Pinpoint the cell where the given text exists, returning its [x, y] midpoint coordinate. 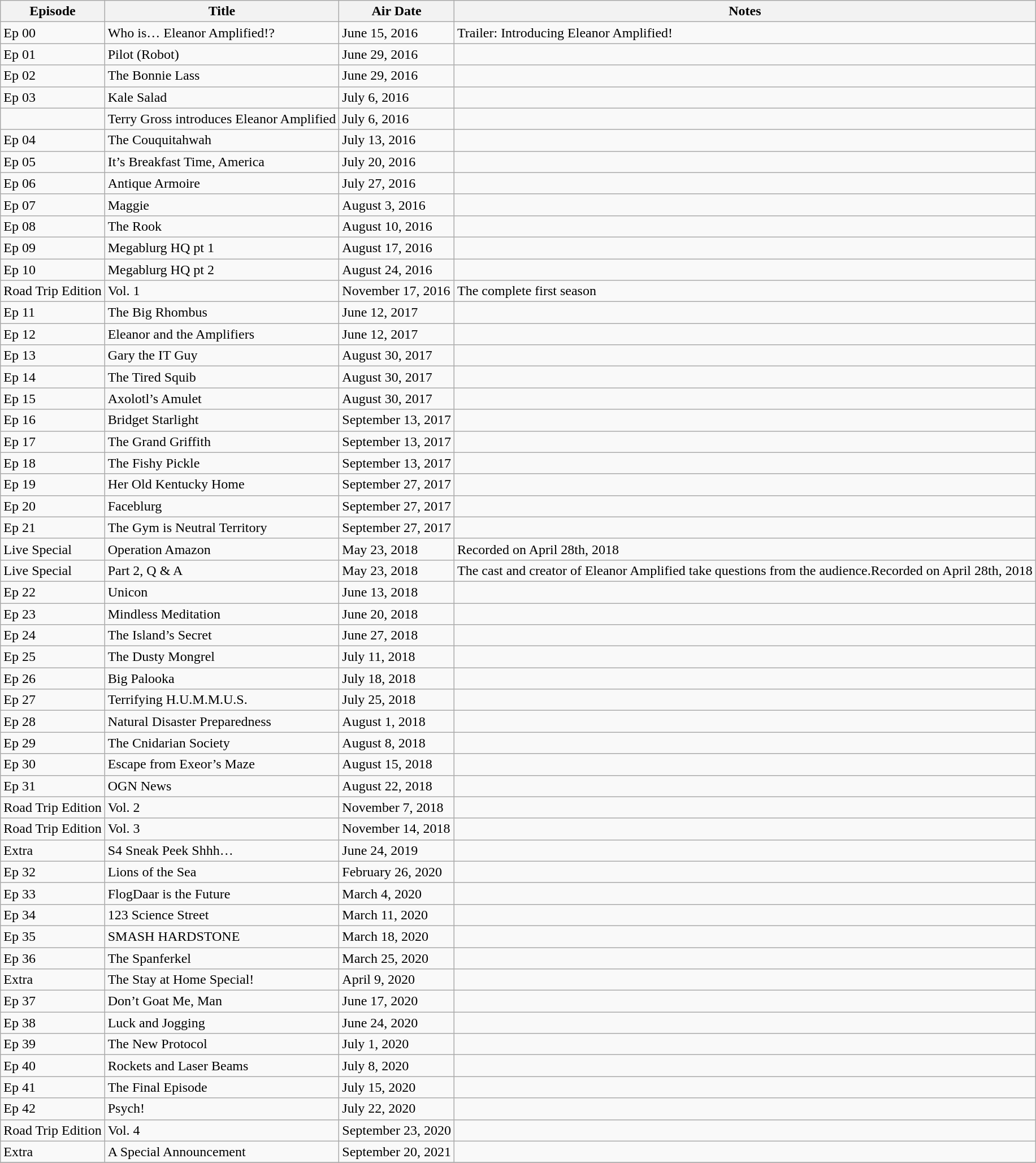
Air Date [397, 11]
Ep 40 [53, 1066]
August 24, 2016 [397, 270]
July 11, 2018 [397, 657]
Ep 11 [53, 313]
Who is… Eleanor Amplified!? [222, 33]
August 8, 2018 [397, 743]
June 24, 2020 [397, 1023]
Ep 04 [53, 140]
Ep 08 [53, 226]
Gary the IT Guy [222, 356]
July 1, 2020 [397, 1044]
March 11, 2020 [397, 915]
July 8, 2020 [397, 1066]
The Island’s Secret [222, 635]
July 13, 2016 [397, 140]
The Cnidarian Society [222, 743]
Luck and Jogging [222, 1023]
Recorded on April 28th, 2018 [745, 549]
Ep 12 [53, 334]
Ep 24 [53, 635]
August 10, 2016 [397, 226]
July 25, 2018 [397, 700]
Ep 23 [53, 613]
September 23, 2020 [397, 1130]
March 4, 2020 [397, 893]
Episode [53, 11]
Ep 00 [53, 33]
Terrifying H.U.M.M.U.S. [222, 700]
Psych! [222, 1109]
Part 2, Q & A [222, 570]
Ep 26 [53, 678]
Title [222, 11]
The Rook [222, 226]
Ep 22 [53, 592]
The Bonnie Lass [222, 76]
Ep 28 [53, 721]
June 27, 2018 [397, 635]
Ep 41 [53, 1087]
The Grand Griffith [222, 442]
Big Palooka [222, 678]
Ep 01 [53, 54]
July 27, 2016 [397, 183]
Ep 17 [53, 442]
Ep 14 [53, 377]
August 1, 2018 [397, 721]
July 22, 2020 [397, 1109]
Ep 37 [53, 1001]
August 17, 2016 [397, 248]
March 18, 2020 [397, 936]
Don’t Goat Me, Man [222, 1001]
Ep 09 [53, 248]
Ep 15 [53, 399]
Ep 16 [53, 420]
Ep 29 [53, 743]
Vol. 4 [222, 1130]
June 13, 2018 [397, 592]
Ep 10 [53, 270]
Axolotl’s Amulet [222, 399]
Megablurg HQ pt 1 [222, 248]
The Dusty Mongrel [222, 657]
Bridget Starlight [222, 420]
Faceblurg [222, 506]
A Special Announcement [222, 1152]
Vol. 1 [222, 291]
Ep 19 [53, 485]
Operation Amazon [222, 549]
February 26, 2020 [397, 872]
Ep 34 [53, 915]
Ep 32 [53, 872]
FlogDaar is the Future [222, 893]
August 22, 2018 [397, 786]
Ep 25 [53, 657]
The Spanferkel [222, 958]
Ep 03 [53, 97]
Maggie [222, 205]
The complete first season [745, 291]
The Final Episode [222, 1087]
Ep 33 [53, 893]
OGN News [222, 786]
Eleanor and the Amplifiers [222, 334]
August 3, 2016 [397, 205]
Rockets and Laser Beams [222, 1066]
Trailer: Introducing Eleanor Amplified! [745, 33]
Pilot (Robot) [222, 54]
November 7, 2018 [397, 807]
Mindless Meditation [222, 613]
Antique Armoire [222, 183]
Ep 30 [53, 764]
The Stay at Home Special! [222, 980]
November 14, 2018 [397, 829]
July 20, 2016 [397, 162]
Ep 05 [53, 162]
SMASH HARDSTONE [222, 936]
S4 Sneak Peek Shhh… [222, 850]
Terry Gross introduces Eleanor Amplified [222, 119]
November 17, 2016 [397, 291]
June 15, 2016 [397, 33]
Megablurg HQ pt 2 [222, 270]
Ep 18 [53, 463]
August 15, 2018 [397, 764]
March 25, 2020 [397, 958]
Escape from Exeor’s Maze [222, 764]
Vol. 3 [222, 829]
September 20, 2021 [397, 1152]
Ep 20 [53, 506]
123 Science Street [222, 915]
Unicon [222, 592]
The Couquitahwah [222, 140]
Her Old Kentucky Home [222, 485]
Vol. 2 [222, 807]
It’s Breakfast Time, America [222, 162]
The Gym is Neutral Territory [222, 528]
Ep 21 [53, 528]
The New Protocol [222, 1044]
Ep 39 [53, 1044]
The Tired Squib [222, 377]
Kale Salad [222, 97]
Ep 06 [53, 183]
Ep 42 [53, 1109]
Notes [745, 11]
Ep 38 [53, 1023]
Ep 13 [53, 356]
Ep 36 [53, 958]
April 9, 2020 [397, 980]
Ep 31 [53, 786]
Ep 35 [53, 936]
July 15, 2020 [397, 1087]
June 20, 2018 [397, 613]
July 18, 2018 [397, 678]
June 24, 2019 [397, 850]
Ep 02 [53, 76]
Natural Disaster Preparedness [222, 721]
Ep 27 [53, 700]
The Fishy Pickle [222, 463]
The Big Rhombus [222, 313]
The cast and creator of Eleanor Amplified take questions from the audience.Recorded on April 28th, 2018 [745, 570]
Ep 07 [53, 205]
June 17, 2020 [397, 1001]
Lions of the Sea [222, 872]
